Identify which cell holds the provided text, then report its (X, Y) central coordinate. 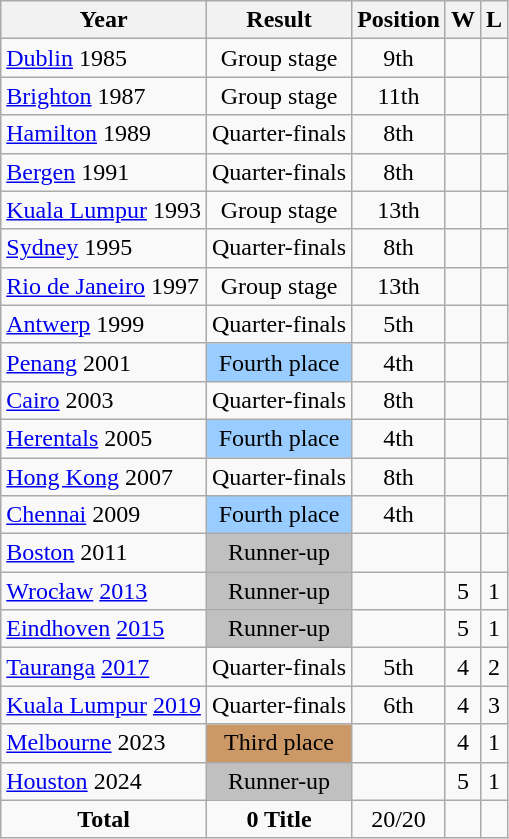
Position (399, 20)
Result (278, 20)
6th (399, 705)
Penang 2001 (104, 362)
9th (399, 58)
Eindhoven 2015 (104, 629)
Wrocław 2013 (104, 591)
L (494, 20)
Tauranga 2017 (104, 667)
Sydney 1995 (104, 248)
Boston 2011 (104, 553)
W (462, 20)
Dublin 1985 (104, 58)
Kuala Lumpur 2019 (104, 705)
2 (494, 667)
Antwerp 1999 (104, 324)
Hamilton 1989 (104, 134)
Herentals 2005 (104, 438)
0 Title (278, 819)
Houston 2024 (104, 781)
Brighton 1987 (104, 96)
Cairo 2003 (104, 400)
Rio de Janeiro 1997 (104, 286)
11th (399, 96)
3 (494, 705)
20/20 (399, 819)
Total (104, 819)
Melbourne 2023 (104, 743)
Year (104, 20)
Third place (278, 743)
Kuala Lumpur 1993 (104, 210)
Bergen 1991 (104, 172)
Hong Kong 2007 (104, 477)
Chennai 2009 (104, 515)
